From the cell containing the given text, extract its center point as [X, Y] coordinate. 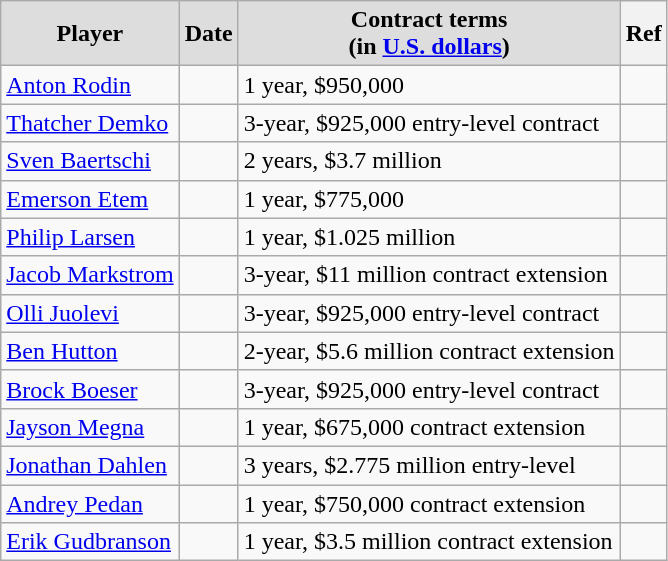
Ref [644, 34]
Emerson Etem [90, 199]
Jacob Markstrom [90, 275]
Contract terms(in U.S. dollars) [429, 34]
1 year, $775,000 [429, 199]
Olli Juolevi [90, 313]
Sven Baertschi [90, 161]
Ben Hutton [90, 351]
1 year, $950,000 [429, 85]
2 years, $3.7 million [429, 161]
Erik Gudbranson [90, 542]
1 year, $675,000 contract extension [429, 427]
1 year, $1.025 million [429, 237]
1 year, $750,000 contract extension [429, 503]
2-year, $5.6 million contract extension [429, 351]
3-year, $11 million contract extension [429, 275]
Player [90, 34]
Date [208, 34]
Jonathan Dahlen [90, 465]
Thatcher Demko [90, 123]
Philip Larsen [90, 237]
Anton Rodin [90, 85]
Andrey Pedan [90, 503]
3 years, $2.775 million entry-level [429, 465]
1 year, $3.5 million contract extension [429, 542]
Brock Boeser [90, 389]
Jayson Megna [90, 427]
